Return the (X, Y) coordinate for the center point of the cell that contains the specified text.  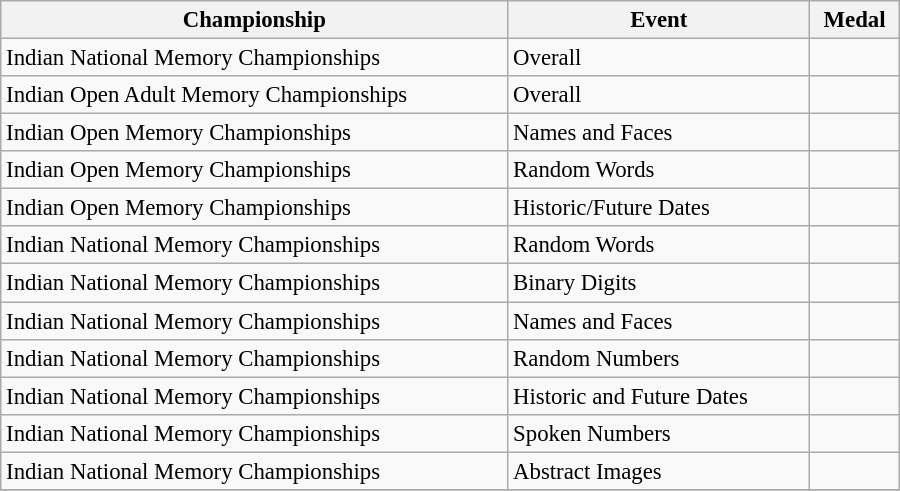
Abstract Images (659, 471)
Spoken Numbers (659, 433)
Indian Open Adult Memory Championships (254, 95)
Event (659, 20)
Championship (254, 20)
Binary Digits (659, 283)
Historic and Future Dates (659, 396)
Random Numbers (659, 358)
Historic/Future Dates (659, 208)
Medal (854, 20)
